Pinpoint the cell where the given text exists, returning its [x, y] midpoint coordinate. 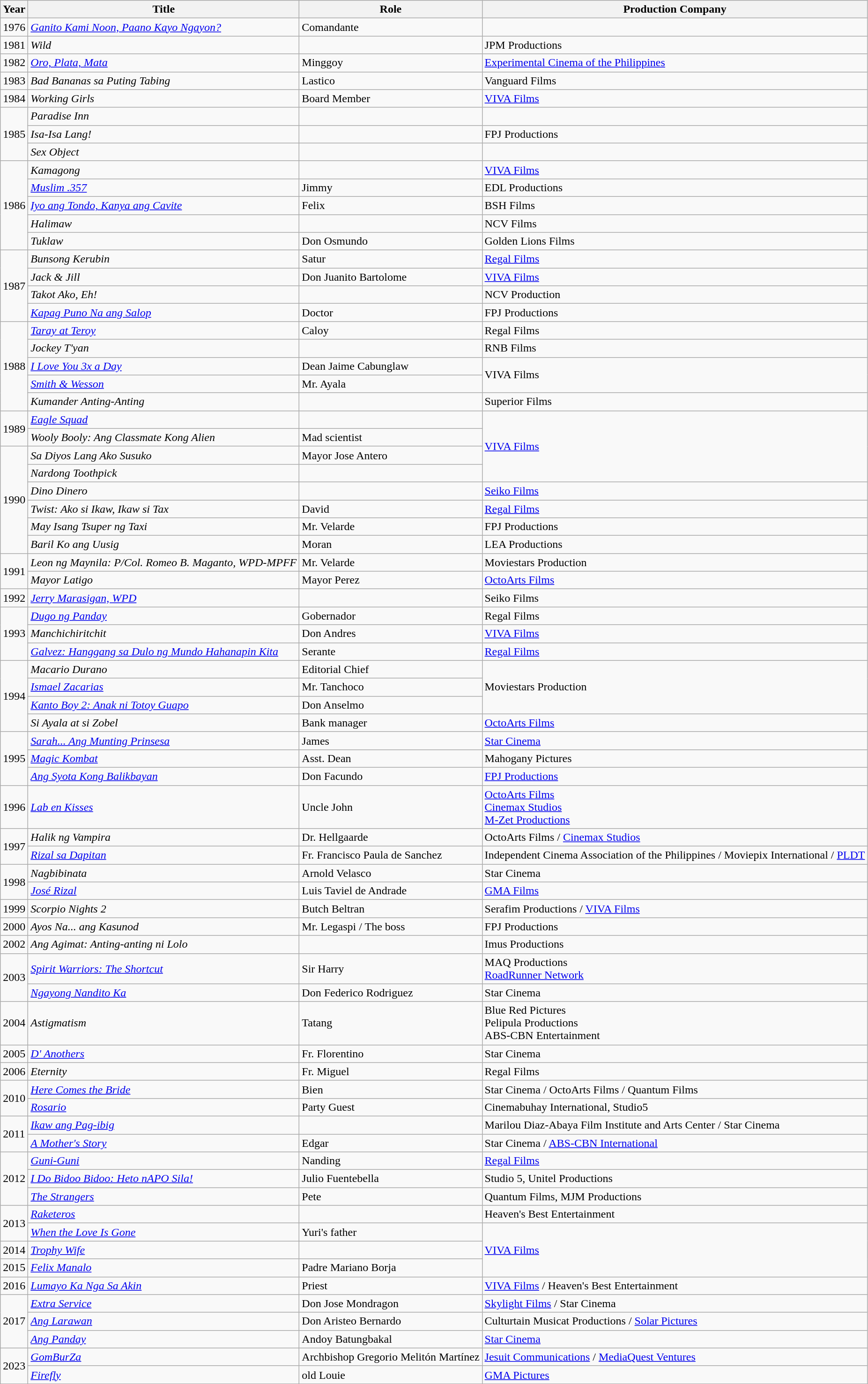
Year [14, 9]
1992 [14, 598]
Title [164, 9]
Culturtain Musicat Productions / Solar Pictures [675, 1321]
Mr. Tanchoco [391, 687]
Ang Larawan [164, 1321]
1997 [14, 846]
Mayor Jose Antero [391, 455]
2004 [14, 1023]
Mayor Latigo [164, 580]
Cinemabuhay International, Studio5 [675, 1107]
Ang Agimat: Anting-anting ni Lolo [164, 944]
Don Anselmo [391, 705]
Extra Service [164, 1303]
NCV Production [675, 295]
GMA Pictures [675, 1375]
BSH Films [675, 205]
Scorpio Nights 2 [164, 909]
Jockey T'yan [164, 348]
Trophy Wife [164, 1250]
Taray at Teroy [164, 330]
OctoArts Films / Cinemax Studios [675, 838]
Marilou Diaz-Abaya Film Institute and Arts Center / Star Cinema [675, 1125]
Doctor [391, 313]
Bunsong Kerubin [164, 259]
1976 [14, 27]
1991 [14, 571]
Bad Bananas sa Puting Tabing [164, 81]
Yuri's father [391, 1232]
Archbishop Gregorio Melitón Martínez [391, 1357]
Takot Ako, Eh! [164, 295]
Magic Kombat [164, 758]
Asst. Dean [391, 758]
GMA Films [675, 891]
Nagbibinata [164, 873]
old Louie [391, 1375]
Lastico [391, 81]
2017 [14, 1321]
Dean Jaime Cabunglaw [391, 366]
Uncle John [391, 807]
Moran [391, 545]
Ayos Na... ang Kasunod [164, 927]
Fr. Francisco Paula de Sanchez [391, 855]
Isa-Isa Lang! [164, 134]
Eternity [164, 1071]
Working Girls [164, 98]
1983 [14, 81]
1985 [14, 134]
Don Federico Rodriguez [391, 993]
1996 [14, 807]
Ngayong Nandito Ka [164, 993]
2016 [14, 1286]
Halik ng Vampira [164, 838]
Spirit Warriors: The Shortcut [164, 968]
Wild [164, 45]
Sir Harry [391, 968]
1984 [14, 98]
Wooly Booly: Ang Classmate Kong Alien [164, 437]
MAQ ProductionsRoadRunner Network [675, 968]
Quantum Films, MJM Productions [675, 1197]
Imus Productions [675, 944]
Halimaw [164, 224]
1994 [14, 696]
Fr. Miguel [391, 1071]
Mahogany Pictures [675, 758]
Jesuit Communications / MediaQuest Ventures [675, 1357]
Smith & Wesson [164, 384]
Edgar [391, 1143]
Mr. Ayala [391, 384]
GomBurZa [164, 1357]
2014 [14, 1250]
José Rizal [164, 891]
EDL Productions [675, 187]
Eagle Squad [164, 419]
James [391, 741]
Bank manager [391, 723]
2005 [14, 1054]
2000 [14, 927]
2003 [14, 978]
Baril Ko ang Uusig [164, 545]
Studio 5, Unitel Productions [675, 1179]
The Strangers [164, 1197]
Jerry Marasigan, WPD [164, 598]
Ismael Zacarias [164, 687]
Don Jose Mondragon [391, 1303]
Experimental Cinema of the Philippines [675, 63]
Fr. Florentino [391, 1054]
Serafim Productions / VIVA Films [675, 909]
Dugo ng Panday [164, 616]
2023 [14, 1366]
Gobernador [391, 616]
Arnold Velasco [391, 873]
2015 [14, 1268]
1986 [14, 205]
May Isang Tsuper ng Taxi [164, 527]
Don Osmundo [391, 241]
Minggoy [391, 63]
1981 [14, 45]
Star Cinema / OctoArts Films / Quantum Films [675, 1089]
1987 [14, 286]
Jimmy [391, 187]
When the Love Is Gone [164, 1232]
Vanguard Films [675, 81]
Don Andres [391, 634]
Lumayo Ka Nga Sa Akin [164, 1286]
Firefly [164, 1375]
2006 [14, 1071]
Sex Object [164, 152]
Comandante [391, 27]
I Love You 3x a Day [164, 366]
Mad scientist [391, 437]
Satur [391, 259]
Julio Fuentebella [391, 1179]
Jack & Jill [164, 277]
Sarah... Ang Munting Prinsesa [164, 741]
Kumander Anting-Anting [164, 402]
Tatang [391, 1023]
D' Anothers [164, 1054]
Rizal sa Dapitan [164, 855]
Paradise Inn [164, 116]
OctoArts FilmsCinemax StudiosM-Zet Productions [675, 807]
Felix [391, 205]
Ikaw ang Pag-ibig [164, 1125]
1995 [14, 758]
Nanding [391, 1161]
Party Guest [391, 1107]
2012 [14, 1179]
Skylight Films / Star Cinema [675, 1303]
Macario Durano [164, 669]
Mr. Legaspi / The boss [391, 927]
Nardong Toothpick [164, 473]
Serante [391, 651]
Golden Lions Films [675, 241]
1989 [14, 428]
Bien [391, 1089]
Butch Beltran [391, 909]
Kapag Puno Na ang Salop [164, 313]
1990 [14, 500]
Here Comes the Bride [164, 1089]
Don Facundo [391, 776]
Si Ayala at si Zobel [164, 723]
Padre Mariano Borja [391, 1268]
Felix Manalo [164, 1268]
2011 [14, 1134]
2013 [14, 1223]
Blue Red PicturesPelipula ProductionsABS-CBN Entertainment [675, 1023]
Ang Panday [164, 1339]
Production Company [675, 9]
Luis Taviel de Andrade [391, 891]
2002 [14, 944]
Editorial Chief [391, 669]
Independent Cinema Association of the Philippines / Moviepix International / PLDT [675, 855]
1998 [14, 882]
I Do Bidoo Bidoo: Heto nAPO Sila! [164, 1179]
VIVA Films / Heaven's Best Entertainment [675, 1286]
1993 [14, 634]
JPM Productions [675, 45]
LEA Productions [675, 545]
Board Member [391, 98]
Ganito Kami Noon, Paano Kayo Ngayon? [164, 27]
Muslim .357 [164, 187]
Tuklaw [164, 241]
Mayor Perez [391, 580]
RNB Films [675, 348]
Oro, Plata, Mata [164, 63]
1982 [14, 63]
Star Cinema / ABS-CBN International [675, 1143]
Caloy [391, 330]
NCV Films [675, 224]
Iyo ang Tondo, Kanya ang Cavite [164, 205]
Rosario [164, 1107]
Raketeros [164, 1214]
Galvez: Hanggang sa Dulo ng Mundo Hahanapin Kita [164, 651]
Twist: Ako si Ikaw, Ikaw si Tax [164, 509]
Andoy Batungbakal [391, 1339]
Heaven's Best Entertainment [675, 1214]
A Mother's Story [164, 1143]
1988 [14, 366]
1999 [14, 909]
Kamagong [164, 170]
Sa Diyos Lang Ako Susuko [164, 455]
Ang Syota Kong Balikbayan [164, 776]
Astigmatism [164, 1023]
Kanto Boy 2: Anak ni Totoy Guapo [164, 705]
Role [391, 9]
Pete [391, 1197]
Leon ng Maynila: P/Col. Romeo B. Maganto, WPD-MPFF [164, 562]
Guni-Guni [164, 1161]
Don Aristeo Bernardo [391, 1321]
2010 [14, 1098]
Manchichiritchit [164, 634]
Dr. Hellgaarde [391, 838]
Dino Dinero [164, 491]
David [391, 509]
Superior Films [675, 402]
Lab en Kisses [164, 807]
Don Juanito Bartolome [391, 277]
Priest [391, 1286]
